Find where the given text appears and provide that cell's center as [x, y] coordinate. 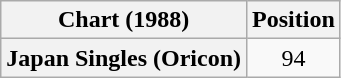
Position [294, 20]
94 [294, 58]
Japan Singles (Oricon) [124, 58]
Chart (1988) [124, 20]
